Detect which cell encompasses the target text, then output its [X, Y] center coordinate. 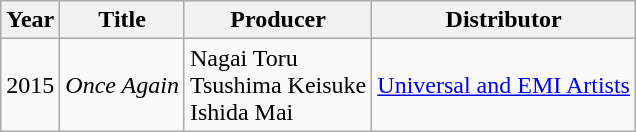
Year [30, 20]
Producer [278, 20]
2015 [30, 85]
Nagai ToruTsushima KeisukeIshida Mai [278, 85]
Distributor [504, 20]
Once Again [122, 85]
Universal and EMI Artists [504, 85]
Title [122, 20]
